Return [X, Y] of the center of cell containing provided text 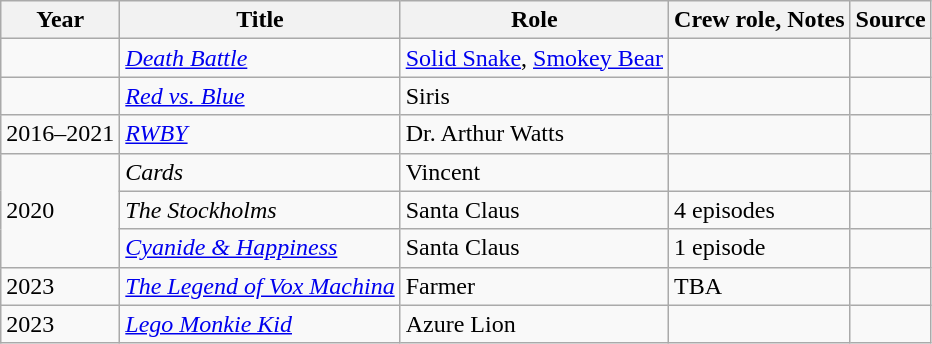
The Legend of Vox Machina [260, 286]
Cyanide & Happiness [260, 248]
Source [890, 20]
TBA [760, 286]
4 episodes [760, 210]
2020 [60, 210]
RWBY [260, 134]
Year [60, 20]
Cards [260, 172]
Role [534, 20]
Dr. Arthur Watts [534, 134]
Azure Lion [534, 324]
2016–2021 [60, 134]
Lego Monkie Kid [260, 324]
Death Battle [260, 58]
Solid Snake, Smokey Bear [534, 58]
Farmer [534, 286]
Siris [534, 96]
Crew role, Notes [760, 20]
The Stockholms [260, 210]
Title [260, 20]
Vincent [534, 172]
Red vs. Blue [260, 96]
1 episode [760, 248]
